Search for the cell housing the specified text and yield its [x, y] center coordinate. 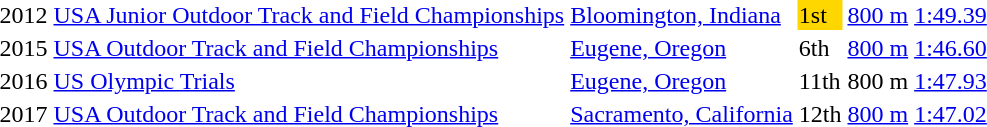
Bloomington, Indiana [682, 15]
USA Junior Outdoor Track and Field Championships [309, 15]
11th [820, 81]
USA Outdoor Track and Field Championships [309, 48]
1st [820, 15]
US Olympic Trials [309, 81]
6th [820, 48]
